For the text-containing cell, return its midpoint in [x, y] coordinate format. 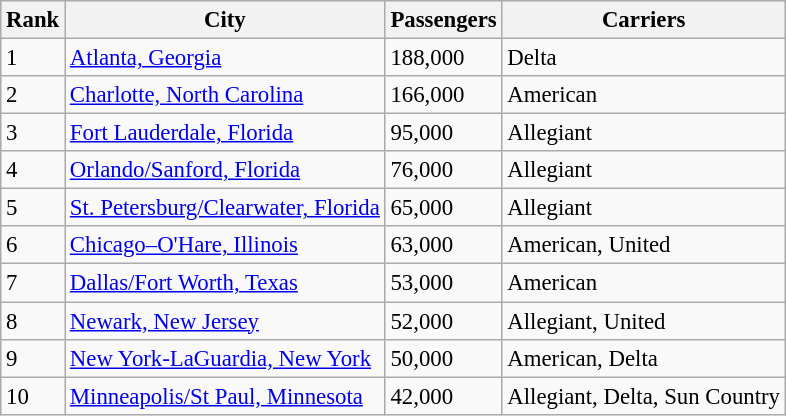
Carriers [644, 20]
76,000 [444, 170]
6 [33, 245]
3 [33, 133]
American, United [644, 245]
2 [33, 95]
65,000 [444, 208]
188,000 [444, 58]
7 [33, 283]
Dallas/Fort Worth, Texas [226, 283]
American, Delta [644, 358]
Allegiant, Delta, Sun Country [644, 396]
5 [33, 208]
95,000 [444, 133]
Chicago–O'Hare, Illinois [226, 245]
Rank [33, 20]
50,000 [444, 358]
St. Petersburg/Clearwater, Florida [226, 208]
Delta [644, 58]
Charlotte, North Carolina [226, 95]
Orlando/Sanford, Florida [226, 170]
Minneapolis/St Paul, Minnesota [226, 396]
166,000 [444, 95]
1 [33, 58]
New York-LaGuardia, New York [226, 358]
53,000 [444, 283]
Fort Lauderdale, Florida [226, 133]
Passengers [444, 20]
Allegiant, United [644, 321]
63,000 [444, 245]
52,000 [444, 321]
10 [33, 396]
9 [33, 358]
Atlanta, Georgia [226, 58]
42,000 [444, 396]
City [226, 20]
Newark, New Jersey [226, 321]
8 [33, 321]
4 [33, 170]
